Output the [X, Y] coordinate of the center of the cell containing the given text.  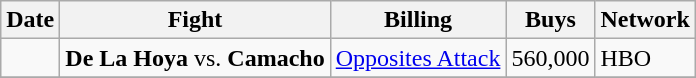
De La Hoya vs. Camacho [195, 58]
Network [645, 20]
Date [30, 20]
Billing [418, 20]
Buys [550, 20]
Opposites Attack [418, 58]
HBO [645, 58]
Fight [195, 20]
560,000 [550, 58]
